For the text-containing cell, return its midpoint in (x, y) coordinate format. 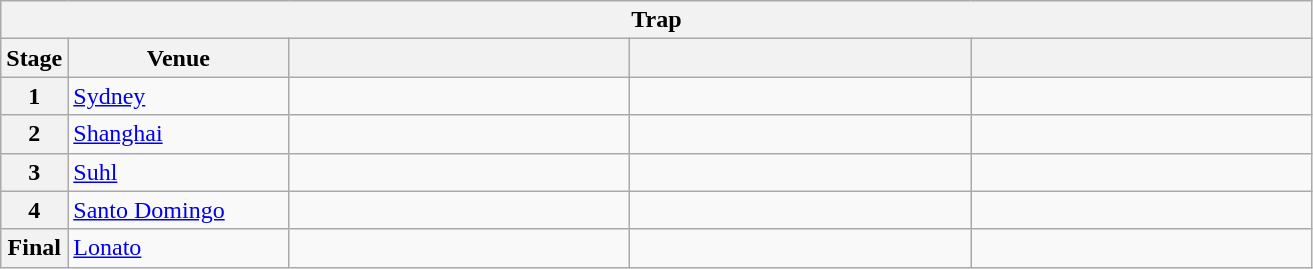
Venue (178, 58)
Final (34, 248)
Sydney (178, 96)
2 (34, 134)
Trap (656, 20)
3 (34, 172)
1 (34, 96)
Shanghai (178, 134)
Santo Domingo (178, 210)
Lonato (178, 248)
Stage (34, 58)
4 (34, 210)
Suhl (178, 172)
